Provide the (X, Y) coordinate of the cell's center where the given text is located.  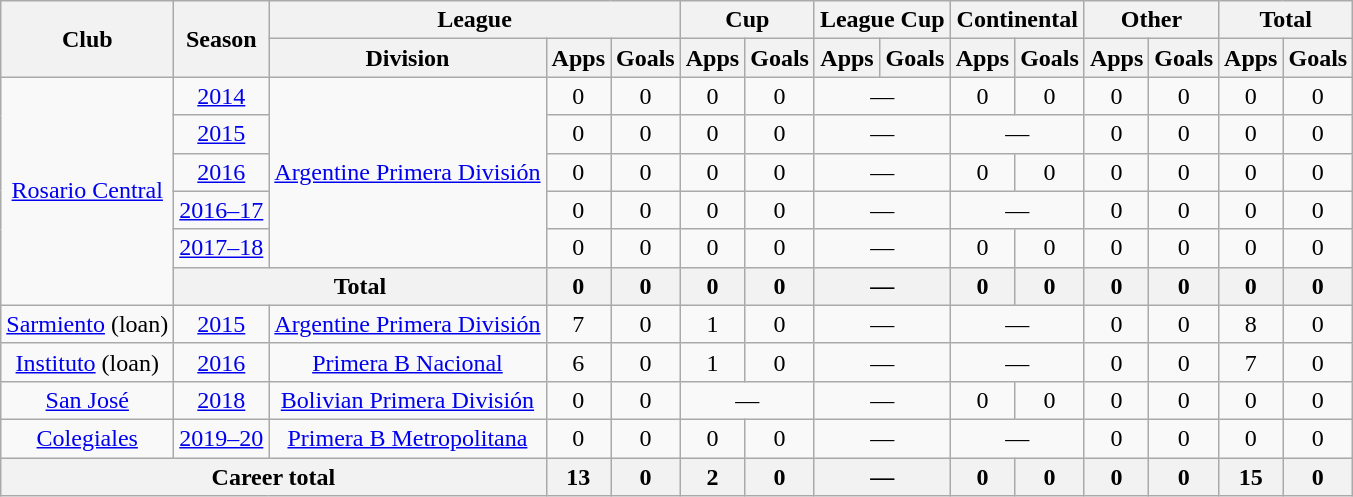
2014 (222, 96)
Colegiales (88, 438)
Other (1151, 20)
15 (1251, 477)
8 (1251, 324)
Continental (1017, 20)
Club (88, 39)
Bolivian Primera División (408, 400)
2018 (222, 400)
2017–18 (222, 248)
Division (408, 58)
13 (578, 477)
Career total (274, 477)
6 (578, 362)
Primera B Nacional (408, 362)
Season (222, 39)
2019–20 (222, 438)
Instituto (loan) (88, 362)
League (474, 20)
2016–17 (222, 210)
League Cup (882, 20)
2 (712, 477)
Cup (747, 20)
Primera B Metropolitana (408, 438)
Sarmiento (loan) (88, 324)
Rosario Central (88, 191)
San José (88, 400)
